Determine the (x, y) coordinate at the center of the cell enclosing the given text.  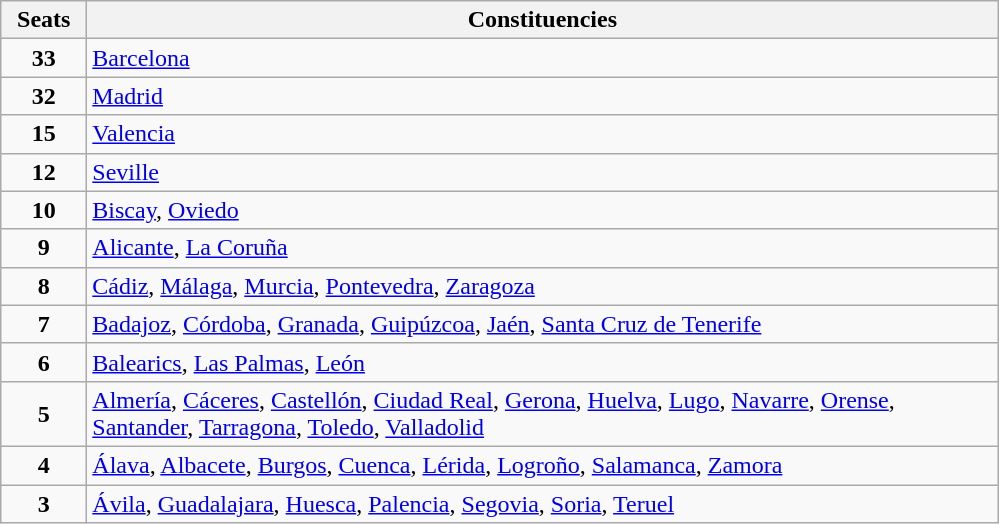
Almería, Cáceres, Castellón, Ciudad Real, Gerona, Huelva, Lugo, Navarre, Orense, Santander, Tarragona, Toledo, Valladolid (542, 414)
Álava, Albacete, Burgos, Cuenca, Lérida, Logroño, Salamanca, Zamora (542, 465)
Alicante, La Coruña (542, 248)
15 (44, 134)
33 (44, 58)
Biscay, Oviedo (542, 210)
Seats (44, 20)
5 (44, 414)
9 (44, 248)
10 (44, 210)
3 (44, 503)
Ávila, Guadalajara, Huesca, Palencia, Segovia, Soria, Teruel (542, 503)
6 (44, 362)
Valencia (542, 134)
Seville (542, 172)
Balearics, Las Palmas, León (542, 362)
7 (44, 324)
8 (44, 286)
Badajoz, Córdoba, Granada, Guipúzcoa, Jaén, Santa Cruz de Tenerife (542, 324)
Barcelona (542, 58)
Cádiz, Málaga, Murcia, Pontevedra, Zaragoza (542, 286)
Madrid (542, 96)
12 (44, 172)
32 (44, 96)
Constituencies (542, 20)
4 (44, 465)
